Determine the [x, y] coordinate at the center of the cell enclosing the given text.  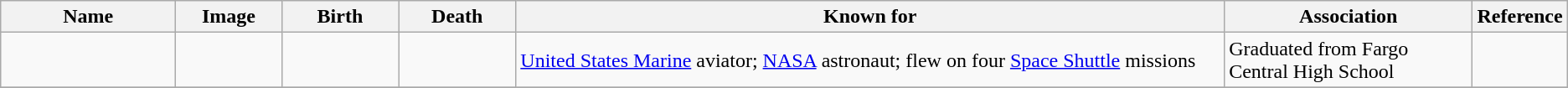
Reference [1519, 17]
Image [230, 17]
Name [89, 17]
Graduated from Fargo Central High School [1349, 60]
Association [1349, 17]
Death [457, 17]
United States Marine aviator; NASA astronaut; flew on four Space Shuttle missions [870, 60]
Known for [870, 17]
Birth [340, 17]
